Identify which cell holds the provided text, then report its (x, y) central coordinate. 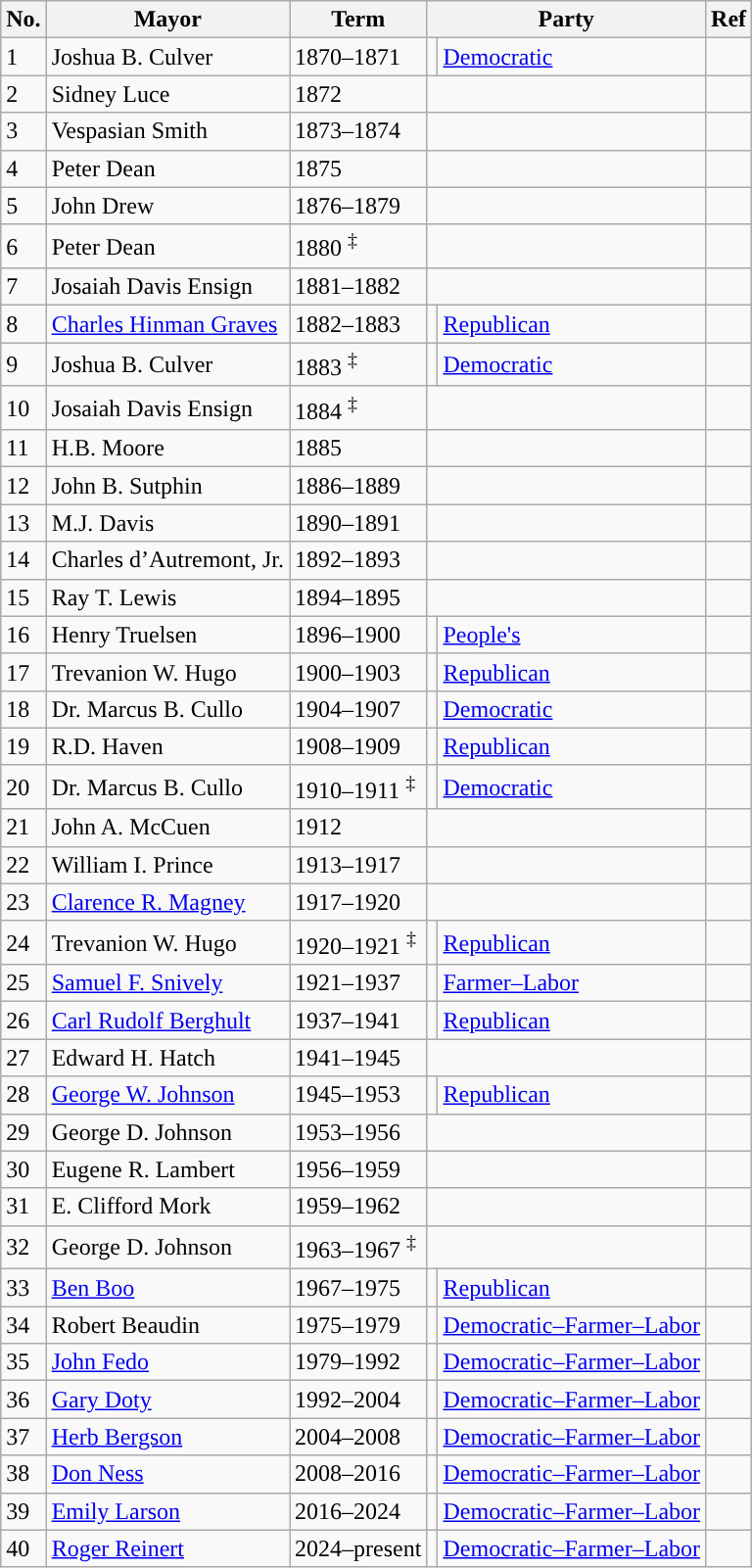
40 (23, 1548)
36 (23, 1400)
1900–1903 (358, 672)
39 (23, 1511)
George W. Johnson (167, 1095)
Clarence R. Magney (167, 902)
35 (23, 1362)
1886–1889 (358, 486)
25 (23, 983)
E. Clifford Mork (167, 1207)
6 (23, 247)
H.B. Moore (167, 449)
4 (23, 168)
Henry Truelsen (167, 635)
1892–1893 (358, 560)
R.D. Haven (167, 746)
37 (23, 1437)
1885 (358, 449)
1945–1953 (358, 1095)
1967–1975 (358, 1288)
Herb Bergson (167, 1437)
1908–1909 (358, 746)
Emily Larson (167, 1511)
John B. Sutphin (167, 486)
1876–1879 (358, 206)
16 (23, 635)
1880 ‡ (358, 247)
2004–2008 (358, 1437)
Term (358, 20)
2016–2024 (358, 1511)
1873–1874 (358, 131)
24 (23, 942)
Party (566, 20)
1910–1911 ‡ (358, 787)
Eugene R. Lambert (167, 1169)
Farmer–Labor (572, 983)
10 (23, 407)
38 (23, 1474)
15 (23, 597)
William I. Prince (167, 865)
Roger Reinert (167, 1548)
1956–1959 (358, 1169)
21 (23, 828)
34 (23, 1325)
1881–1882 (358, 287)
John Drew (167, 206)
27 (23, 1058)
3 (23, 131)
32 (23, 1248)
30 (23, 1169)
28 (23, 1095)
22 (23, 865)
1904–1907 (358, 709)
19 (23, 746)
1941–1945 (358, 1058)
29 (23, 1132)
1883 ‡ (358, 364)
1884 ‡ (358, 407)
26 (23, 1021)
Sidney Luce (167, 94)
13 (23, 523)
1937–1941 (358, 1021)
2024–present (358, 1548)
M.J. Davis (167, 523)
Ben Boo (167, 1288)
14 (23, 560)
Charles d’Autremont, Jr. (167, 560)
1872 (358, 94)
1975–1979 (358, 1325)
8 (23, 324)
1 (23, 57)
No. (23, 20)
Ray T. Lewis (167, 597)
Gary Doty (167, 1400)
Vespasian Smith (167, 131)
1959–1962 (358, 1207)
20 (23, 787)
John Fedo (167, 1362)
Mayor (167, 20)
1921–1937 (358, 983)
People's (572, 635)
18 (23, 709)
Charles Hinman Graves (167, 324)
31 (23, 1207)
23 (23, 902)
Carl Rudolf Berghult (167, 1021)
1882–1883 (358, 324)
7 (23, 287)
Edward H. Hatch (167, 1058)
1979–1992 (358, 1362)
1894–1895 (358, 597)
1913–1917 (358, 865)
Ref (728, 20)
1896–1900 (358, 635)
Don Ness (167, 1474)
1953–1956 (358, 1132)
12 (23, 486)
1875 (358, 168)
1963–1967 ‡ (358, 1248)
2 (23, 94)
1890–1891 (358, 523)
1992–2004 (358, 1400)
2008–2016 (358, 1474)
1870–1871 (358, 57)
1920–1921 ‡ (358, 942)
1917–1920 (358, 902)
John A. McCuen (167, 828)
33 (23, 1288)
9 (23, 364)
5 (23, 206)
Samuel F. Snively (167, 983)
1912 (358, 828)
17 (23, 672)
Robert Beaudin (167, 1325)
11 (23, 449)
